Capture the cell that displays the provided text and extract its (X, Y) central coordinate. 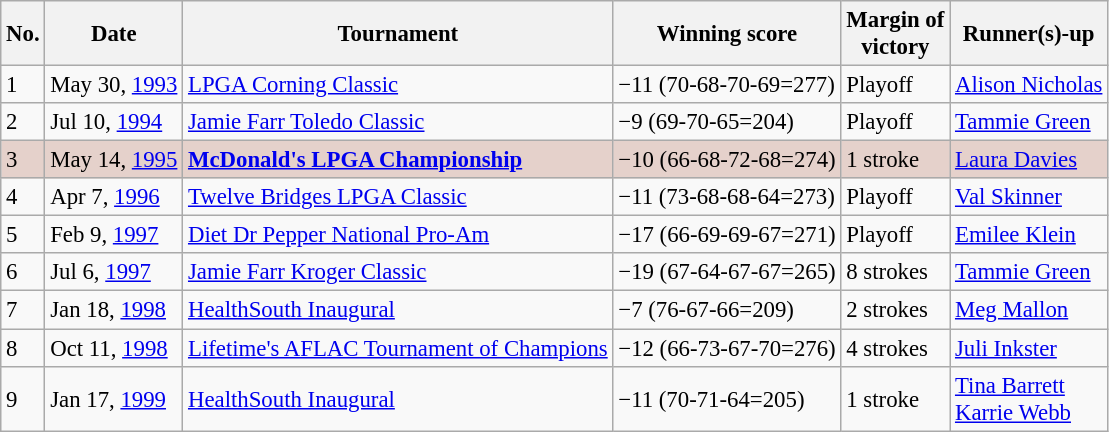
Jul 10, 1994 (114, 122)
Apr 7, 1996 (114, 197)
−11 (70-71-64=205) (727, 398)
Emilee Klein (1029, 235)
6 (23, 273)
Oct 11, 1998 (114, 348)
−11 (70-68-70-69=277) (727, 85)
McDonald's LPGA Championship (398, 160)
−17 (66-69-69-67=271) (727, 235)
1 (23, 85)
LPGA Corning Classic (398, 85)
May 30, 1993 (114, 85)
Meg Mallon (1029, 310)
8 (23, 348)
May 14, 1995 (114, 160)
Winning score (727, 34)
Runner(s)-up (1029, 34)
Juli Inkster (1029, 348)
Date (114, 34)
Jamie Farr Kroger Classic (398, 273)
Twelve Bridges LPGA Classic (398, 197)
Diet Dr Pepper National Pro-Am (398, 235)
2 (23, 122)
3 (23, 160)
Margin ofvictory (896, 34)
Feb 9, 1997 (114, 235)
−7 (76-67-66=209) (727, 310)
Tina Barrett Karrie Webb (1029, 398)
9 (23, 398)
Jan 17, 1999 (114, 398)
2 strokes (896, 310)
8 strokes (896, 273)
Laura Davies (1029, 160)
Jan 18, 1998 (114, 310)
−11 (73-68-68-64=273) (727, 197)
5 (23, 235)
Lifetime's AFLAC Tournament of Champions (398, 348)
−19 (67-64-67-67=265) (727, 273)
No. (23, 34)
4 (23, 197)
Jamie Farr Toledo Classic (398, 122)
7 (23, 310)
−12 (66-73-67-70=276) (727, 348)
Jul 6, 1997 (114, 273)
−10 (66-68-72-68=274) (727, 160)
Val Skinner (1029, 197)
4 strokes (896, 348)
−9 (69-70-65=204) (727, 122)
Alison Nicholas (1029, 85)
Tournament (398, 34)
